Scan for the cell matching the given text and deliver its (X, Y) coordinate at center. 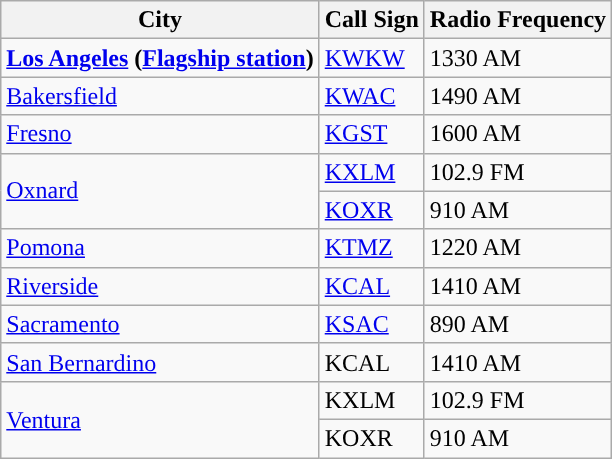
KWAC (372, 96)
1220 AM (518, 248)
Bakersfield (160, 96)
KTMZ (372, 248)
Radio Frequency (518, 20)
San Bernardino (160, 362)
Pomona (160, 248)
1330 AM (518, 58)
Oxnard (160, 191)
Los Angeles (Flagship station) (160, 58)
Riverside (160, 286)
Call Sign (372, 20)
1600 AM (518, 134)
1490 AM (518, 96)
KSAC (372, 324)
City (160, 20)
Fresno (160, 134)
890 AM (518, 324)
KGST (372, 134)
KWKW (372, 58)
Sacramento (160, 324)
Ventura (160, 419)
